Find where the given text appears and provide that cell's center as [x, y] coordinate. 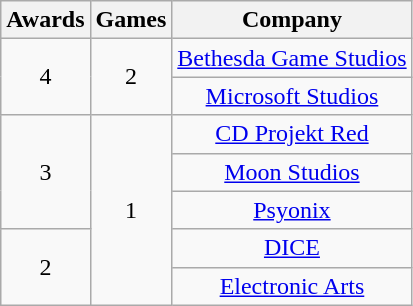
1 [131, 210]
Psyonix [292, 210]
Awards [46, 20]
4 [46, 77]
Microsoft Studios [292, 96]
DICE [292, 248]
Company [292, 20]
Moon Studios [292, 172]
Games [131, 20]
Bethesda Game Studios [292, 58]
CD Projekt Red [292, 134]
Electronic Arts [292, 286]
3 [46, 172]
